Locate the cell with the specified text and output its [x, y] center coordinate. 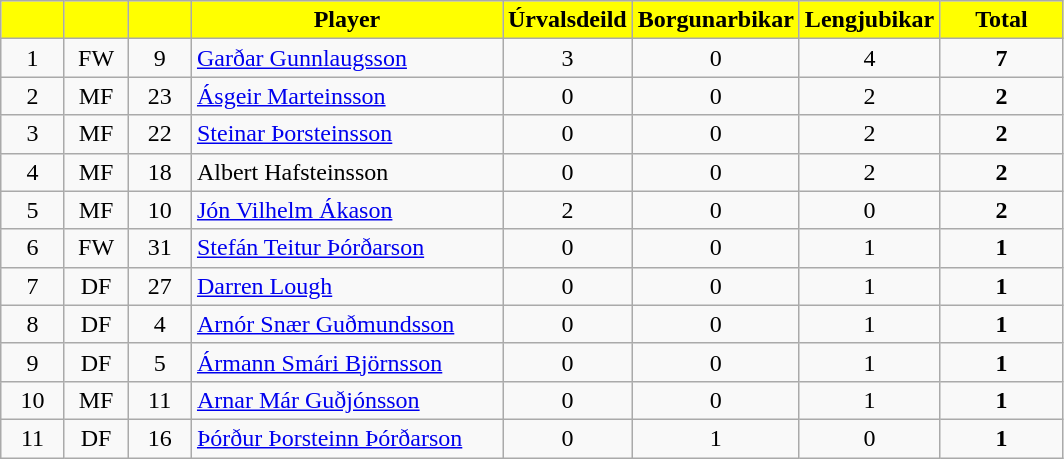
27 [160, 286]
Ásgeir Marteinsson [346, 96]
Lengjubikar [869, 20]
16 [160, 438]
8 [33, 324]
Ármann Smári Björnsson [346, 362]
Player [346, 20]
31 [160, 248]
Þórður Þorsteinn Þórðarson [346, 438]
Úrvalsdeild [567, 20]
Arnór Snær Guðmundsson [346, 324]
Borgunarbikar [716, 20]
Jón Vilhelm Ákason [346, 210]
18 [160, 172]
Arnar Már Guðjónsson [346, 400]
23 [160, 96]
Albert Hafsteinsson [346, 172]
Total [1002, 20]
Stefán Teitur Þórðarson [346, 248]
22 [160, 134]
6 [33, 248]
Garðar Gunnlaugsson [346, 58]
Steinar Þorsteinsson [346, 134]
Darren Lough [346, 286]
